Detect which cell encompasses the target text, then output its (X, Y) center coordinate. 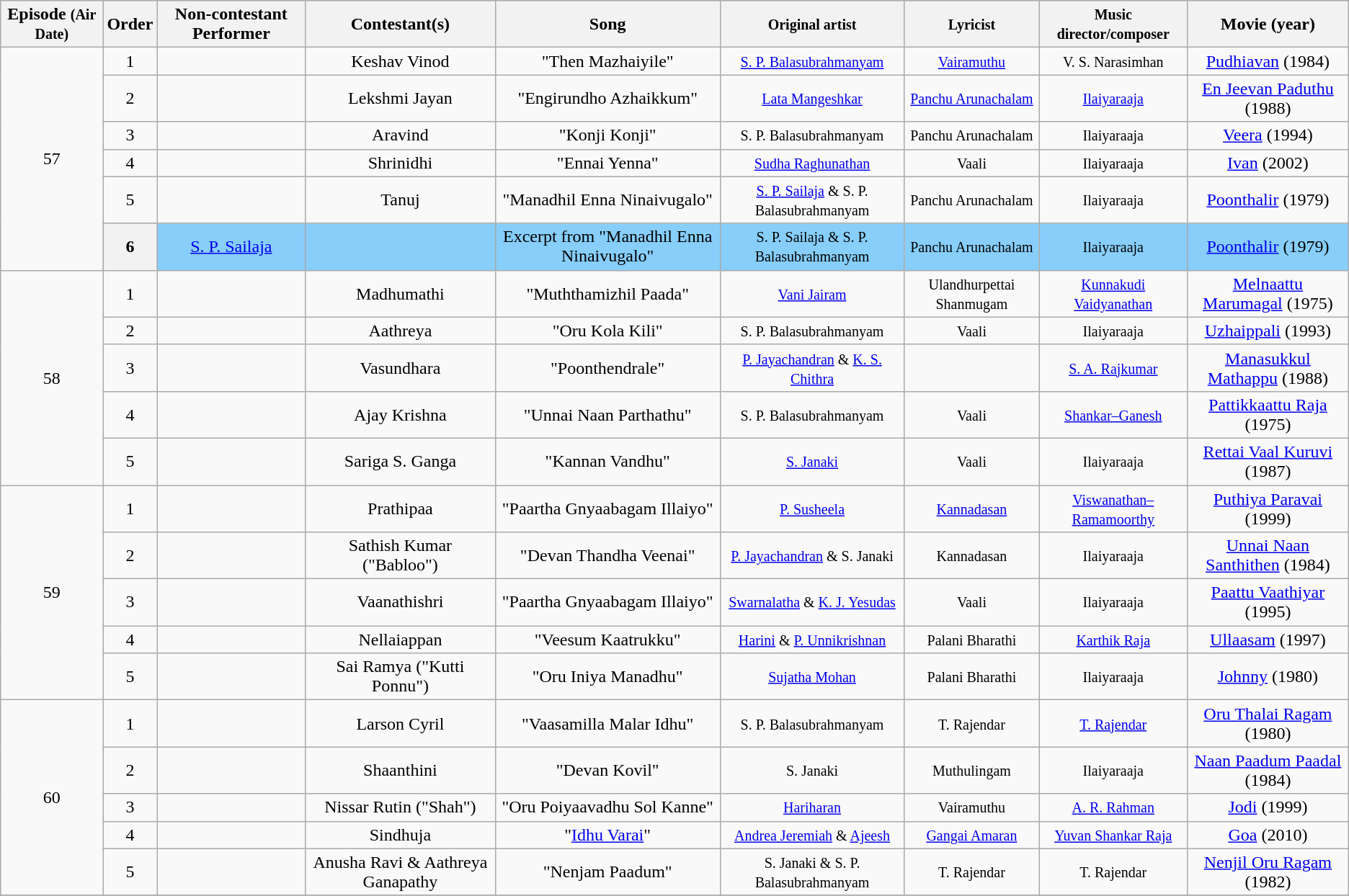
Sindhuja (401, 835)
Ullaasam (1997) (1268, 640)
Goa (2010) (1268, 835)
Anusha Ravi & Aathreya Ganapathy (401, 872)
S. A. Rajkumar (1113, 367)
Original artist (812, 24)
Muthulingam (971, 771)
Madhumathi (401, 294)
V. S. Narasimhan (1113, 61)
Veera (1994) (1268, 135)
59 (52, 593)
Non-contestant Performer (231, 24)
Ulandhurpettai Shanmugam (971, 294)
Ivan (2002) (1268, 163)
60 (52, 798)
Excerpt from "Manadhil Enna Ninaivugalo" (607, 246)
Karthik Raja (1113, 640)
Sai Ramya ("Kutti Ponnu") (401, 677)
Song (607, 24)
Lyricist (971, 24)
"Ennai Yenna" (607, 163)
Swarnalatha & K. J. Yesudas (812, 602)
"Oru Iniya Manadhu" (607, 677)
Pudhiavan (1984) (1268, 61)
Manasukkul Mathappu (1988) (1268, 367)
Naan Paadum Paadal (1984) (1268, 771)
Kunnakudi Vaidyanathan (1113, 294)
Johnny (1980) (1268, 677)
"Then Mazhaiyile" (607, 61)
Vasundhara (401, 367)
Tanuj (401, 200)
Puthiya Paravai (1999) (1268, 509)
Pattikkaattu Raja (1975) (1268, 415)
Oru Thalai Ragam (1980) (1268, 723)
Shaanthini (401, 771)
Music director/composer (1113, 24)
"Devan Thandha Veenai" (607, 556)
Aathreya (401, 331)
Nenjil Oru Ragam (1982) (1268, 872)
En Jeevan Paduthu (1988) (1268, 98)
"Poonthendrale" (607, 367)
Larson Cyril (401, 723)
Keshav Vinod (401, 61)
"Muththamizhil Paada" (607, 294)
S. P. Sailaja (231, 246)
Lekshmi Jayan (401, 98)
Sudha Raghunathan (812, 163)
Viswanathan–Ramamoorthy (1113, 509)
Aravind (401, 135)
Vani Jairam (812, 294)
6 (130, 246)
Paattu Vaathiyar (1995) (1268, 602)
P. Jayachandran & S. Janaki (812, 556)
Shankar–Ganesh (1113, 415)
"Vaasamilla Malar Idhu" (607, 723)
Sariga S. Ganga (401, 461)
"Manadhil Enna Ninaivugalo" (607, 200)
Nissar Rutin ("Shah") (401, 807)
Gangai Amaran (971, 835)
S. Janaki & S. P. Balasubrahmanyam (812, 872)
58 (52, 377)
Uzhaippali (1993) (1268, 331)
Yuvan Shankar Raja (1113, 835)
"Idhu Varai" (607, 835)
Sathish Kumar ("Babloo") (401, 556)
Contestant(s) (401, 24)
P. Jayachandran & K. S. Chithra (812, 367)
Lata Mangeshkar (812, 98)
Episode (Air Date) (52, 24)
"Unnai Naan Parthathu" (607, 415)
Sujatha Mohan (812, 677)
Shrinidhi (401, 163)
Unnai Naan Santhithen (1984) (1268, 556)
A. R. Rahman (1113, 807)
Harini & P. Unnikrishnan (812, 640)
P. Susheela (812, 509)
Nellaiappan (401, 640)
"Oru Poiyaavadhu Sol Kanne" (607, 807)
Jodi (1999) (1268, 807)
"Nenjam Paadum" (607, 872)
Ajay Krishna (401, 415)
"Engirundho Azhaikkum" (607, 98)
Melnaattu Marumagal (1975) (1268, 294)
Order (130, 24)
Rettai Vaal Kuruvi (1987) (1268, 461)
Hariharan (812, 807)
Prathipaa (401, 509)
"Oru Kola Kili" (607, 331)
Vaanathishri (401, 602)
57 (52, 158)
"Konji Konji" (607, 135)
Movie (year) (1268, 24)
Andrea Jeremiah & Ajeesh (812, 835)
"Veesum Kaatrukku" (607, 640)
"Kannan Vandhu" (607, 461)
"Devan Kovil" (607, 771)
